Find where the given text appears and provide that cell's center as [X, Y] coordinate. 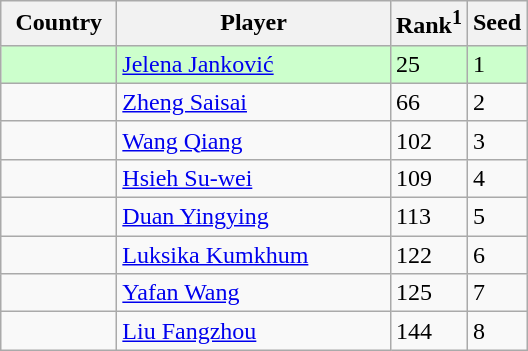
Player [254, 24]
66 [428, 102]
Jelena Janković [254, 64]
125 [428, 293]
7 [496, 293]
3 [496, 140]
2 [496, 102]
Zheng Saisai [254, 102]
Rank1 [428, 24]
1 [496, 64]
109 [428, 178]
Liu Fangzhou [254, 331]
102 [428, 140]
122 [428, 255]
Hsieh Su-wei [254, 178]
Country [59, 24]
25 [428, 64]
Seed [496, 24]
113 [428, 217]
144 [428, 331]
5 [496, 217]
6 [496, 255]
8 [496, 331]
Wang Qiang [254, 140]
4 [496, 178]
Duan Yingying [254, 217]
Luksika Kumkhum [254, 255]
Yafan Wang [254, 293]
